Scan for the cell matching the given text and deliver its (X, Y) coordinate at center. 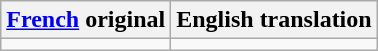
French original (86, 20)
English translation (274, 20)
